Scan for the cell matching the given text and deliver its [X, Y] coordinate at center. 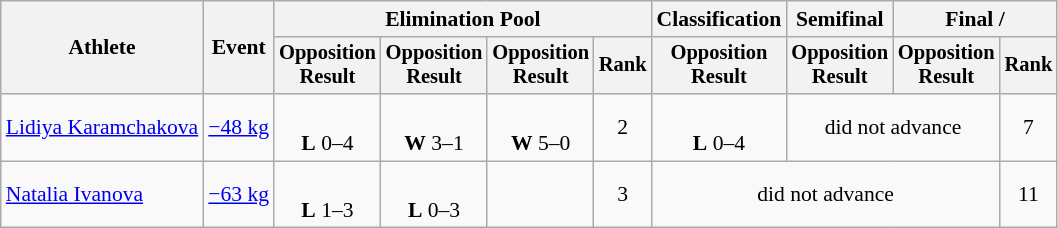
Lidiya Karamchakova [102, 128]
7 [1029, 128]
−48 kg [238, 128]
L 1–3 [328, 194]
Final / [975, 19]
W 5–0 [540, 128]
−63 kg [238, 194]
11 [1029, 194]
Natalia Ivanova [102, 194]
Semifinal [840, 19]
Classification [720, 19]
L 0–3 [434, 194]
3 [623, 194]
W 3–1 [434, 128]
Event [238, 48]
Elimination Pool [462, 19]
2 [623, 128]
Athlete [102, 48]
